Extract the [X, Y] coordinate from the center of the cell holding the provided text.  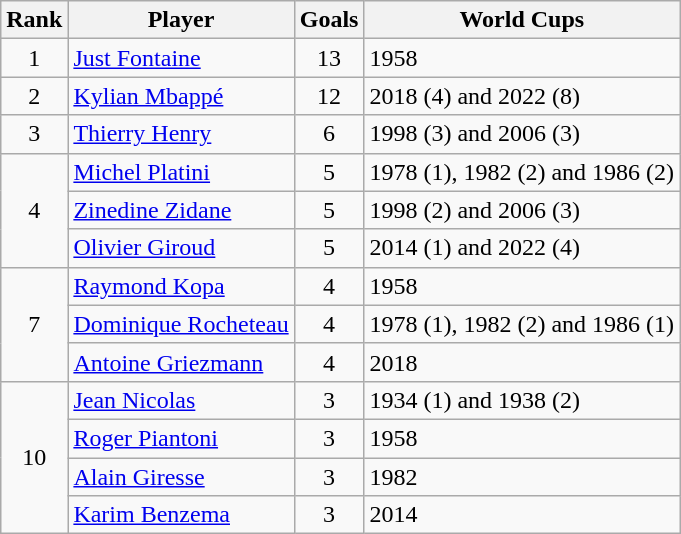
Olivier Giroud [181, 248]
Player [181, 20]
Antoine Griezmann [181, 362]
2018 (4) and 2022 (8) [522, 96]
Roger Piantoni [181, 438]
Thierry Henry [181, 134]
Michel Platini [181, 172]
Dominique Rocheteau [181, 324]
1978 (1), 1982 (2) and 1986 (1) [522, 324]
Kylian Mbappé [181, 96]
Zinedine Zidane [181, 210]
Just Fontaine [181, 58]
1934 (1) and 1938 (2) [522, 400]
10 [34, 457]
2 [34, 96]
Jean Nicolas [181, 400]
1 [34, 58]
Karim Benzema [181, 515]
Goals [329, 20]
Alain Giresse [181, 477]
13 [329, 58]
2014 (1) and 2022 (4) [522, 248]
1982 [522, 477]
Raymond Kopa [181, 286]
World Cups [522, 20]
2018 [522, 362]
1998 (2) and 2006 (3) [522, 210]
2014 [522, 515]
7 [34, 324]
1998 (3) and 2006 (3) [522, 134]
6 [329, 134]
1978 (1), 1982 (2) and 1986 (2) [522, 172]
Rank [34, 20]
12 [329, 96]
